Provide the [x, y] coordinate of the cell's center where the given text is located.  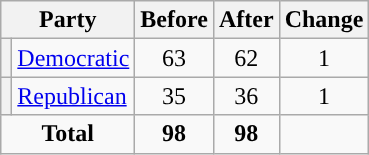
36 [246, 96]
Republican [74, 96]
Democratic [74, 58]
After [246, 20]
Total [68, 134]
Before [174, 20]
62 [246, 58]
35 [174, 96]
Change [324, 20]
Party [68, 20]
63 [174, 58]
